Locate the cell with the specified text and output its (x, y) center coordinate. 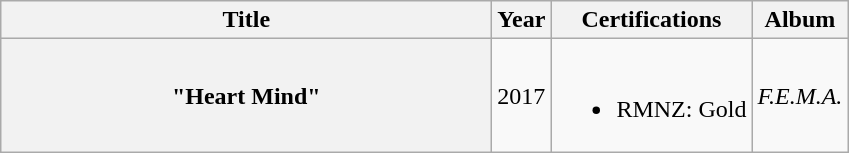
"Heart Mind" (246, 96)
2017 (522, 96)
Album (800, 20)
RMNZ: Gold (652, 96)
F.E.M.A. (800, 96)
Title (246, 20)
Year (522, 20)
Certifications (652, 20)
